Extract the (X, Y) coordinate from the center of the cell holding the provided text.  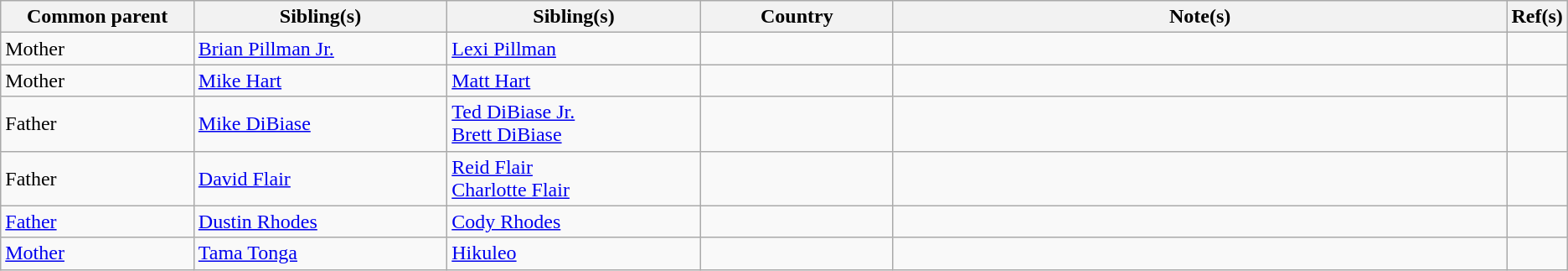
Cody Rhodes (574, 221)
Hikuleo (574, 253)
Ted DiBiase Jr.Brett DiBiase (574, 124)
Ref(s) (1537, 17)
Note(s) (1199, 17)
Lexi Pillman (574, 49)
Common parent (97, 17)
Reid FlairCharlotte Flair (574, 178)
Mike DiBiase (320, 124)
Brian Pillman Jr. (320, 49)
David Flair (320, 178)
Matt Hart (574, 81)
Dustin Rhodes (320, 221)
Mike Hart (320, 81)
Tama Tonga (320, 253)
Country (797, 17)
